For the text-containing cell, return its midpoint in [X, Y] coordinate format. 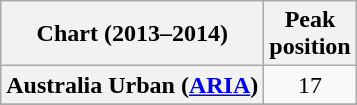
Australia Urban (ARIA) [132, 85]
Peakposition [310, 34]
Chart (2013–2014) [132, 34]
17 [310, 85]
